Capture the cell that displays the provided text and extract its (X, Y) central coordinate. 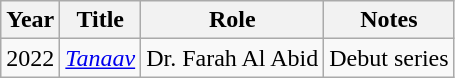
Year (30, 20)
Tanaav (100, 58)
Dr. Farah Al Abid (232, 58)
2022 (30, 58)
Debut series (389, 58)
Notes (389, 20)
Title (100, 20)
Role (232, 20)
